Identify which cell holds the provided text, then report its [x, y] central coordinate. 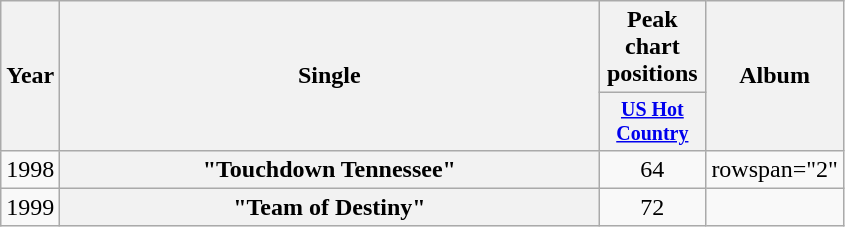
"Touchdown Tennessee" [330, 169]
US Hot Country [652, 122]
Single [330, 76]
1999 [30, 207]
72 [652, 207]
Peak chart positions [652, 47]
64 [652, 169]
"Team of Destiny" [330, 207]
Year [30, 76]
Album [775, 76]
rowspan="2" [775, 169]
1998 [30, 169]
